From the cell containing the given text, extract its center point as (X, Y) coordinate. 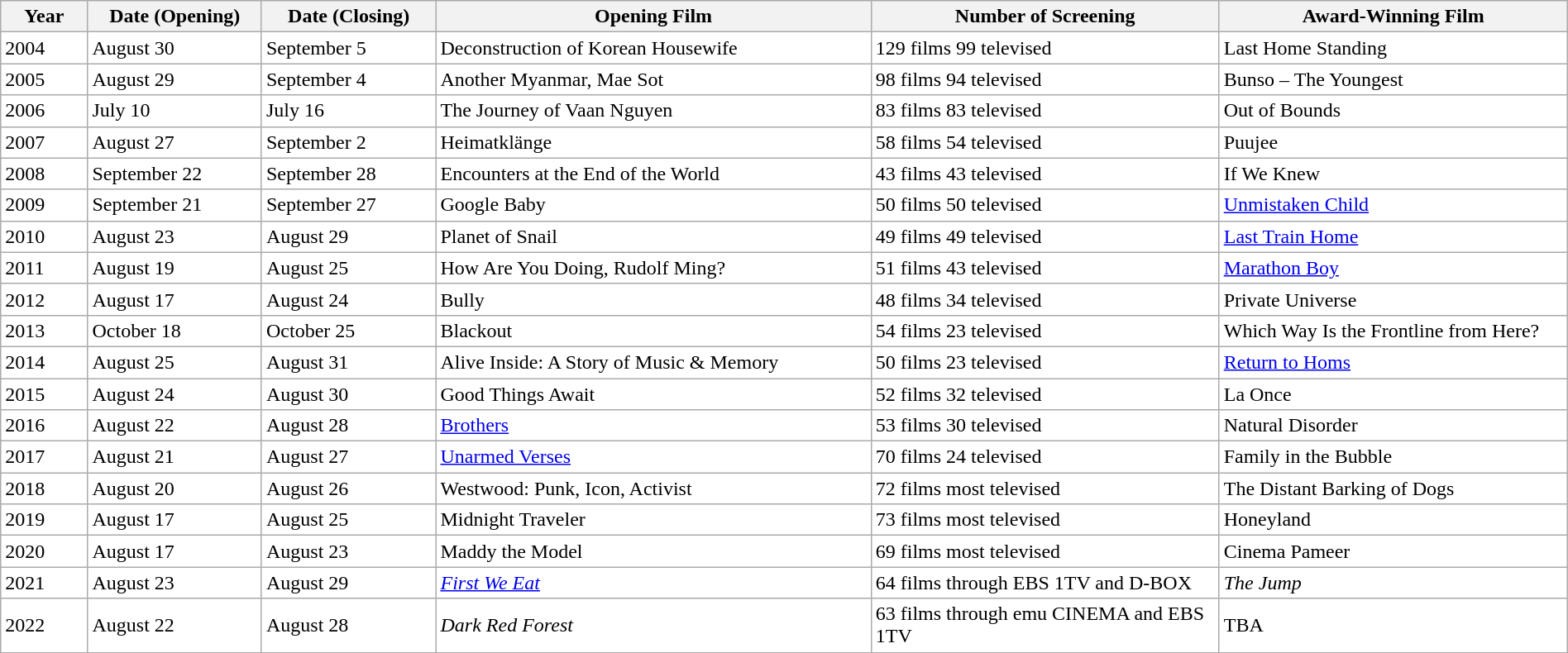
The Distant Barking of Dogs (1393, 489)
72 films most televised (1045, 489)
August 21 (174, 457)
September 2 (348, 142)
48 films 34 televised (1045, 299)
98 films 94 televised (1045, 79)
63 films through emu CINEMA and EBS 1TV (1045, 625)
Honeyland (1393, 520)
2014 (45, 362)
If We Knew (1393, 174)
August 26 (348, 489)
2008 (45, 174)
2015 (45, 394)
TBA (1393, 625)
September 4 (348, 79)
2004 (45, 48)
2022 (45, 625)
2006 (45, 111)
September 5 (348, 48)
51 films 43 televised (1045, 268)
58 films 54 televised (1045, 142)
2016 (45, 426)
September 27 (348, 205)
Date (Opening) (174, 17)
2021 (45, 583)
2010 (45, 236)
49 films 49 televised (1045, 236)
Dark Red Forest (653, 625)
Last Home Standing (1393, 48)
Westwood: Punk, Icon, Activist (653, 489)
Which Way Is the Frontline from Here? (1393, 331)
Planet of Snail (653, 236)
Last Train Home (1393, 236)
73 films most televised (1045, 520)
Encounters at the End of the World (653, 174)
2005 (45, 79)
September 21 (174, 205)
2020 (45, 551)
Out of Bounds (1393, 111)
First We Eat (653, 583)
129 films 99 televised (1045, 48)
2018 (45, 489)
2009 (45, 205)
83 films 83 televised (1045, 111)
October 25 (348, 331)
Private Universe (1393, 299)
64 films through EBS 1TV and D-BOX (1045, 583)
Natural Disorder (1393, 426)
The Journey of Vaan Nguyen (653, 111)
August 19 (174, 268)
Unarmed Verses (653, 457)
August 31 (348, 362)
Brothers (653, 426)
August 20 (174, 489)
Alive Inside: A Story of Music & Memory (653, 362)
54 films 23 televised (1045, 331)
Good Things Await (653, 394)
July 16 (348, 111)
Number of Screening (1045, 17)
50 films 23 televised (1045, 362)
69 films most televised (1045, 551)
September 22 (174, 174)
53 films 30 televised (1045, 426)
Blackout (653, 331)
October 18 (174, 331)
Cinema Pameer (1393, 551)
La Once (1393, 394)
How Are You Doing, Rudolf Ming? (653, 268)
Bully (653, 299)
52 films 32 televised (1045, 394)
Award-Winning Film (1393, 17)
70 films 24 televised (1045, 457)
Heimatklänge (653, 142)
2007 (45, 142)
Family in the Bubble (1393, 457)
Return to Homs (1393, 362)
2019 (45, 520)
Google Baby (653, 205)
Another Myanmar, Mae Sot (653, 79)
50 films 50 televised (1045, 205)
Marathon Boy (1393, 268)
Maddy the Model (653, 551)
July 10 (174, 111)
2011 (45, 268)
Puujee (1393, 142)
Date (Closing) (348, 17)
43 films 43 televised (1045, 174)
September 28 (348, 174)
The Jump (1393, 583)
Year (45, 17)
Opening Film (653, 17)
Deconstruction of Korean Housewife (653, 48)
Midnight Traveler (653, 520)
Unmistaken Child (1393, 205)
2012 (45, 299)
2017 (45, 457)
2013 (45, 331)
Bunso – The Youngest (1393, 79)
